Locate the cell with the specified text and output its [x, y] center coordinate. 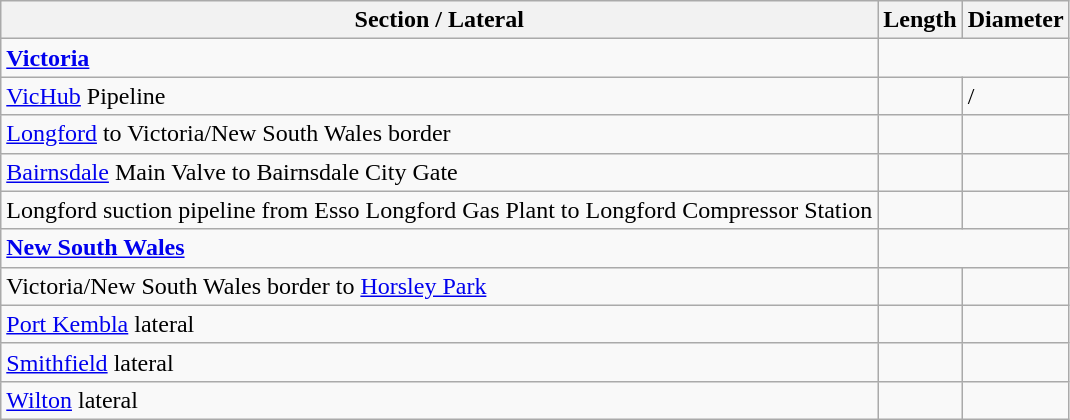
New South Wales [440, 248]
Diameter [1016, 20]
Length [920, 20]
Victoria [440, 58]
Wilton lateral [440, 400]
Section / Lateral [440, 20]
Smithfield lateral [440, 362]
Bairnsdale Main Valve to Bairnsdale City Gate [440, 172]
Longford to Victoria/New South Wales border [440, 134]
Victoria/New South Wales border to Horsley Park [440, 286]
Longford suction pipeline from Esso Longford Gas Plant to Longford Compressor Station [440, 210]
Port Kembla lateral [440, 324]
VicHub Pipeline [440, 96]
/ [1016, 96]
